Identify which cell holds the provided text, then report its (x, y) central coordinate. 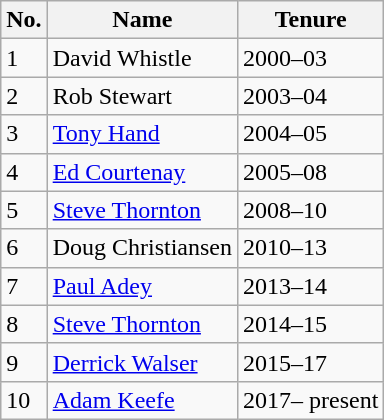
3 (24, 134)
David Whistle (142, 58)
No. (24, 20)
8 (24, 324)
Ed Courtenay (142, 172)
2004–05 (311, 134)
Derrick Walser (142, 362)
5 (24, 210)
10 (24, 400)
4 (24, 172)
6 (24, 248)
2000–03 (311, 58)
2013–14 (311, 286)
Adam Keefe (142, 400)
2005–08 (311, 172)
9 (24, 362)
2010–13 (311, 248)
Name (142, 20)
2008–10 (311, 210)
7 (24, 286)
Rob Stewart (142, 96)
2003–04 (311, 96)
Tenure (311, 20)
Paul Adey (142, 286)
2017– present (311, 400)
1 (24, 58)
2014–15 (311, 324)
2 (24, 96)
2015–17 (311, 362)
Doug Christiansen (142, 248)
Tony Hand (142, 134)
